Provide the [X, Y] coordinate of the cell's center where the given text is located.  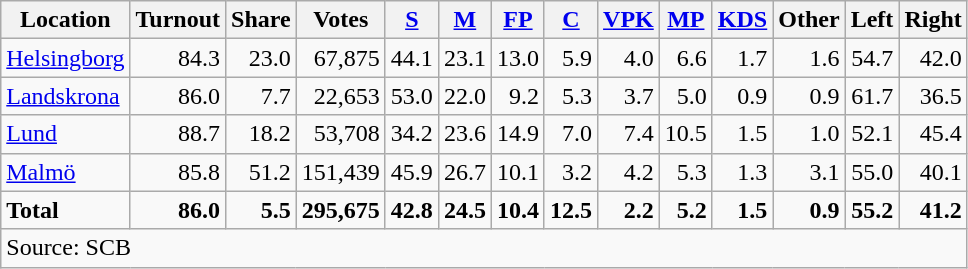
24.5 [464, 210]
10.4 [518, 210]
34.2 [412, 134]
1.3 [742, 172]
40.1 [933, 172]
23.0 [262, 58]
Other [809, 20]
Helsingborg [66, 58]
45.4 [933, 134]
295,675 [340, 210]
5.9 [570, 58]
12.5 [570, 210]
85.8 [178, 172]
M [464, 20]
Landskrona [66, 96]
10.5 [686, 134]
55.0 [872, 172]
5.5 [262, 210]
88.7 [178, 134]
14.9 [518, 134]
Right [933, 20]
4.2 [629, 172]
KDS [742, 20]
C [570, 20]
5.0 [686, 96]
22,653 [340, 96]
53.0 [412, 96]
1.6 [809, 58]
3.2 [570, 172]
51.2 [262, 172]
3.7 [629, 96]
23.6 [464, 134]
36.5 [933, 96]
Share [262, 20]
45.9 [412, 172]
1.7 [742, 58]
FP [518, 20]
3.1 [809, 172]
S [412, 20]
9.2 [518, 96]
VPK [629, 20]
67,875 [340, 58]
44.1 [412, 58]
52.1 [872, 134]
5.2 [686, 210]
61.7 [872, 96]
23.1 [464, 58]
42.8 [412, 210]
13.0 [518, 58]
MP [686, 20]
Votes [340, 20]
7.4 [629, 134]
54.7 [872, 58]
55.2 [872, 210]
26.7 [464, 172]
Malmö [66, 172]
6.6 [686, 58]
151,439 [340, 172]
Location [66, 20]
18.2 [262, 134]
4.0 [629, 58]
22.0 [464, 96]
Total [66, 210]
53,708 [340, 134]
41.2 [933, 210]
7.0 [570, 134]
7.7 [262, 96]
84.3 [178, 58]
1.0 [809, 134]
2.2 [629, 210]
Left [872, 20]
Lund [66, 134]
10.1 [518, 172]
42.0 [933, 58]
Turnout [178, 20]
Source: SCB [484, 248]
